Detect which cell encompasses the target text, then output its [x, y] center coordinate. 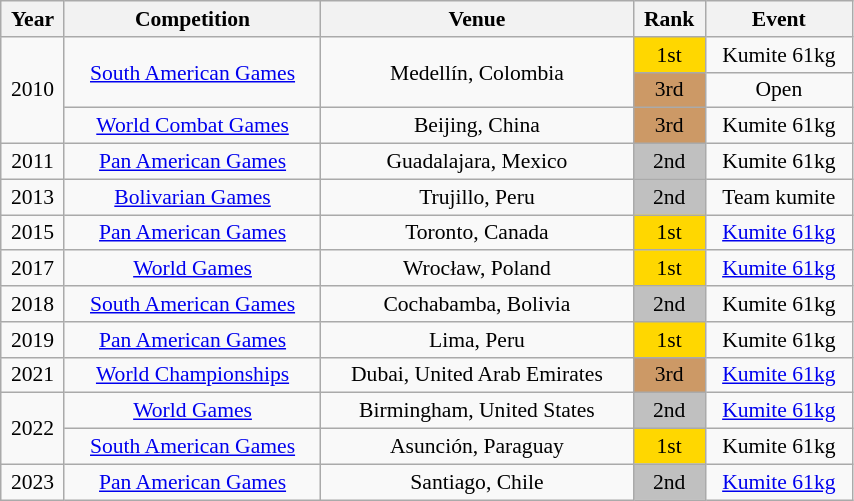
Wrocław, Poland [477, 269]
Rank [669, 19]
2019 [33, 340]
Event [778, 19]
Asunción, Paraguay [477, 447]
Year [33, 19]
2011 [33, 162]
2013 [33, 197]
Trujillo, Peru [477, 197]
World Combat Games [192, 126]
Lima, Peru [477, 340]
Toronto, Canada [477, 233]
Cochabamba, Bolivia [477, 304]
2018 [33, 304]
Bolivarian Games [192, 197]
Guadalajara, Mexico [477, 162]
Birmingham, United States [477, 411]
2015 [33, 233]
Medellín, Colombia [477, 72]
World Championships [192, 375]
2017 [33, 269]
2022 [33, 428]
Competition [192, 19]
Beijing, China [477, 126]
Venue [477, 19]
Team kumite [778, 197]
2021 [33, 375]
Santiago, Chile [477, 482]
2010 [33, 90]
2023 [33, 482]
Dubai, United Arab Emirates [477, 375]
Open [778, 90]
